Locate the cell with the specified text and output its [X, Y] center coordinate. 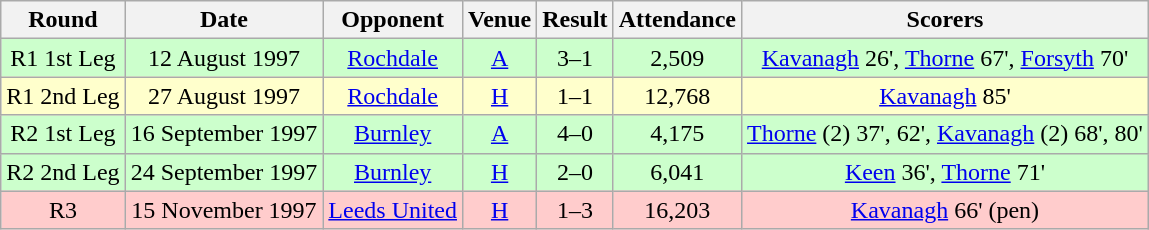
Opponent [393, 20]
16 September 1997 [224, 134]
15 November 1997 [224, 210]
27 August 1997 [224, 96]
1–1 [575, 96]
Venue [500, 20]
3–1 [575, 58]
2–0 [575, 172]
12 August 1997 [224, 58]
Keen 36', Thorne 71' [946, 172]
1–3 [575, 210]
4–0 [575, 134]
R2 1st Leg [63, 134]
Thorne (2) 37', 62', Kavanagh (2) 68', 80' [946, 134]
Leeds United [393, 210]
Attendance [677, 20]
4,175 [677, 134]
R3 [63, 210]
Result [575, 20]
Kavanagh 85' [946, 96]
2,509 [677, 58]
6,041 [677, 172]
24 September 1997 [224, 172]
Scorers [946, 20]
Kavanagh 26', Thorne 67', Forsyth 70' [946, 58]
R2 2nd Leg [63, 172]
Kavanagh 66' (pen) [946, 210]
16,203 [677, 210]
R1 1st Leg [63, 58]
Date [224, 20]
12,768 [677, 96]
Round [63, 20]
R1 2nd Leg [63, 96]
